Detect which cell encompasses the target text, then output its [x, y] center coordinate. 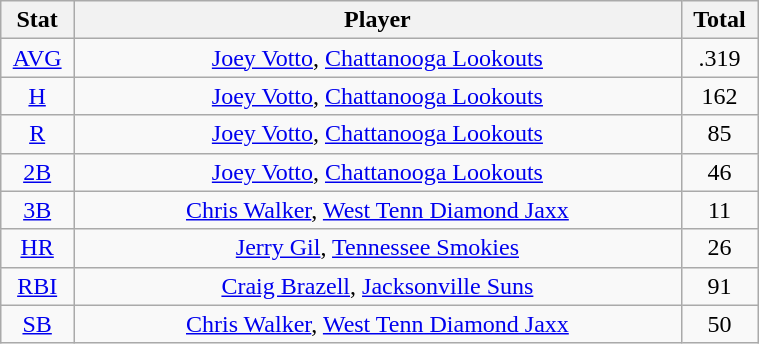
162 [719, 96]
46 [719, 172]
RBI [38, 286]
11 [719, 210]
Player [378, 20]
H [38, 96]
26 [719, 248]
50 [719, 324]
HR [38, 248]
.319 [719, 58]
3B [38, 210]
R [38, 134]
SB [38, 324]
AVG [38, 58]
Craig Brazell, Jacksonville Suns [378, 286]
85 [719, 134]
Jerry Gil, Tennessee Smokies [378, 248]
Total [719, 20]
91 [719, 286]
Stat [38, 20]
2B [38, 172]
